Determine the (X, Y) coordinate at the center of the cell enclosing the given text.  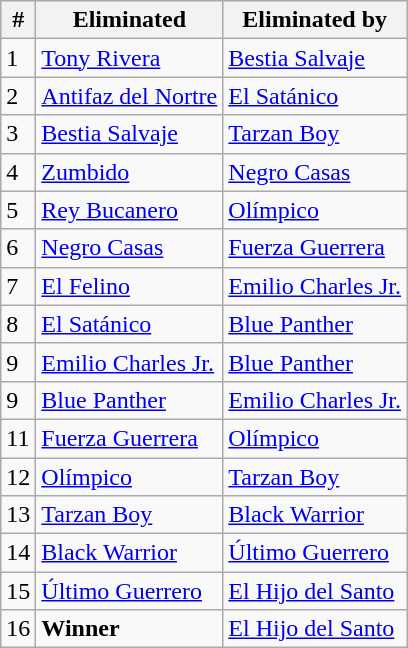
Rey Bucanero (130, 210)
12 (18, 477)
8 (18, 324)
13 (18, 515)
7 (18, 286)
2 (18, 96)
# (18, 20)
El Felino (130, 286)
Zumbido (130, 172)
4 (18, 172)
Tony Rivera (130, 58)
11 (18, 438)
1 (18, 58)
Eliminated (130, 20)
6 (18, 248)
3 (18, 134)
Antifaz del Nortre (130, 96)
Eliminated by (315, 20)
15 (18, 591)
16 (18, 629)
5 (18, 210)
14 (18, 553)
Winner (130, 629)
